Return [X, Y] of the center of cell containing provided text 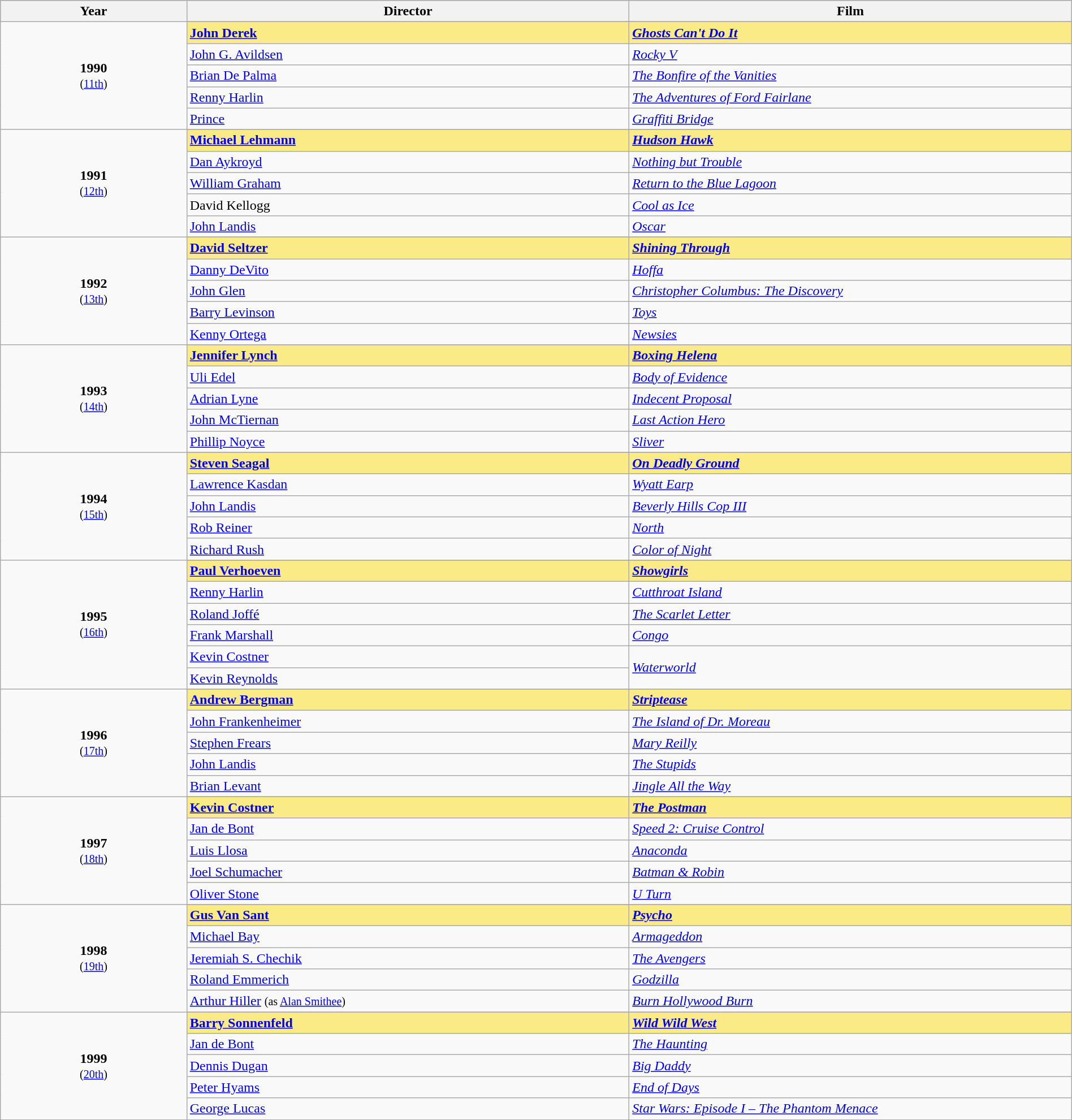
Jeremiah S. Chechik [408, 958]
Hudson Hawk [850, 140]
George Lucas [408, 1109]
Psycho [850, 915]
Oscar [850, 226]
Gus Van Sant [408, 915]
Director [408, 11]
Arthur Hiller (as Alan Smithee) [408, 1001]
Indecent Proposal [850, 399]
1995(16th) [94, 624]
Michael Bay [408, 936]
Striptease [850, 700]
John Derek [408, 33]
1991(12th) [94, 183]
The Island of Dr. Moreau [850, 721]
Graffiti Bridge [850, 119]
U Turn [850, 893]
Paul Verhoeven [408, 570]
Luis Llosa [408, 850]
Wild Wild West [850, 1023]
Hoffa [850, 270]
Richard Rush [408, 549]
The Stupids [850, 764]
Joel Schumacher [408, 872]
Kenny Ortega [408, 334]
Big Daddy [850, 1066]
Roland Emmerich [408, 980]
Brian Levant [408, 786]
John G. Avildsen [408, 54]
Barry Levinson [408, 313]
Steven Seagal [408, 463]
Nothing but Trouble [850, 162]
John Glen [408, 291]
End of Days [850, 1087]
John McTiernan [408, 420]
The Avengers [850, 958]
Sliver [850, 442]
Kevin Reynolds [408, 678]
Cool as Ice [850, 205]
Roland Joffé [408, 613]
Cutthroat Island [850, 592]
Mary Reilly [850, 743]
John Frankenheimer [408, 721]
Rocky V [850, 54]
William Graham [408, 183]
Showgirls [850, 570]
Burn Hollywood Burn [850, 1001]
Michael Lehmann [408, 140]
1996(17th) [94, 743]
Peter Hyams [408, 1087]
1999(20th) [94, 1066]
The Haunting [850, 1044]
Prince [408, 119]
Ghosts Can't Do It [850, 33]
Return to the Blue Lagoon [850, 183]
Christopher Columbus: The Discovery [850, 291]
1990(11th) [94, 76]
1998(19th) [94, 958]
1992(13th) [94, 291]
North [850, 527]
Godzilla [850, 980]
Film [850, 11]
Speed 2: Cruise Control [850, 829]
Body of Evidence [850, 377]
Color of Night [850, 549]
Uli Edel [408, 377]
Anaconda [850, 850]
Stephen Frears [408, 743]
Lawrence Kasdan [408, 485]
Star Wars: Episode I – The Phantom Menace [850, 1109]
1993(14th) [94, 399]
Frank Marshall [408, 635]
Barry Sonnenfeld [408, 1023]
Phillip Noyce [408, 442]
David Seltzer [408, 248]
Congo [850, 635]
Andrew Bergman [408, 700]
Last Action Hero [850, 420]
Oliver Stone [408, 893]
The Scarlet Letter [850, 613]
Danny DeVito [408, 270]
Wyatt Earp [850, 485]
1994(15th) [94, 506]
Rob Reiner [408, 527]
Jennifer Lynch [408, 356]
Dan Aykroyd [408, 162]
Shining Through [850, 248]
Armageddon [850, 936]
The Bonfire of the Vanities [850, 76]
Batman & Robin [850, 872]
Jingle All the Way [850, 786]
Toys [850, 313]
On Deadly Ground [850, 463]
The Postman [850, 807]
Brian De Palma [408, 76]
Year [94, 11]
The Adventures of Ford Fairlane [850, 97]
Beverly Hills Cop III [850, 506]
David Kellogg [408, 205]
1997(18th) [94, 850]
Boxing Helena [850, 356]
Waterworld [850, 668]
Newsies [850, 334]
Dennis Dugan [408, 1066]
Adrian Lyne [408, 399]
